Identify which cell holds the provided text, then report its (X, Y) central coordinate. 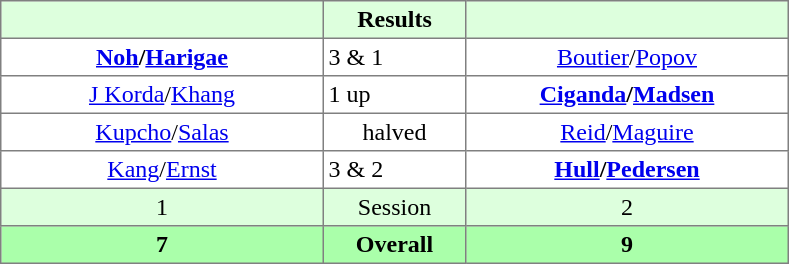
1 up (394, 95)
Overall (394, 245)
Ciganda/Madsen (627, 95)
1 (162, 207)
7 (162, 245)
Reid/Maguire (627, 132)
J Korda/Khang (162, 95)
9 (627, 245)
3 & 1 (394, 57)
Boutier/Popov (627, 57)
Results (394, 20)
Hull/Pedersen (627, 170)
halved (394, 132)
Noh/Harigae (162, 57)
Kupcho/Salas (162, 132)
Kang/Ernst (162, 170)
3 & 2 (394, 170)
Session (394, 207)
2 (627, 207)
